Identify which cell holds the provided text, then report its [X, Y] central coordinate. 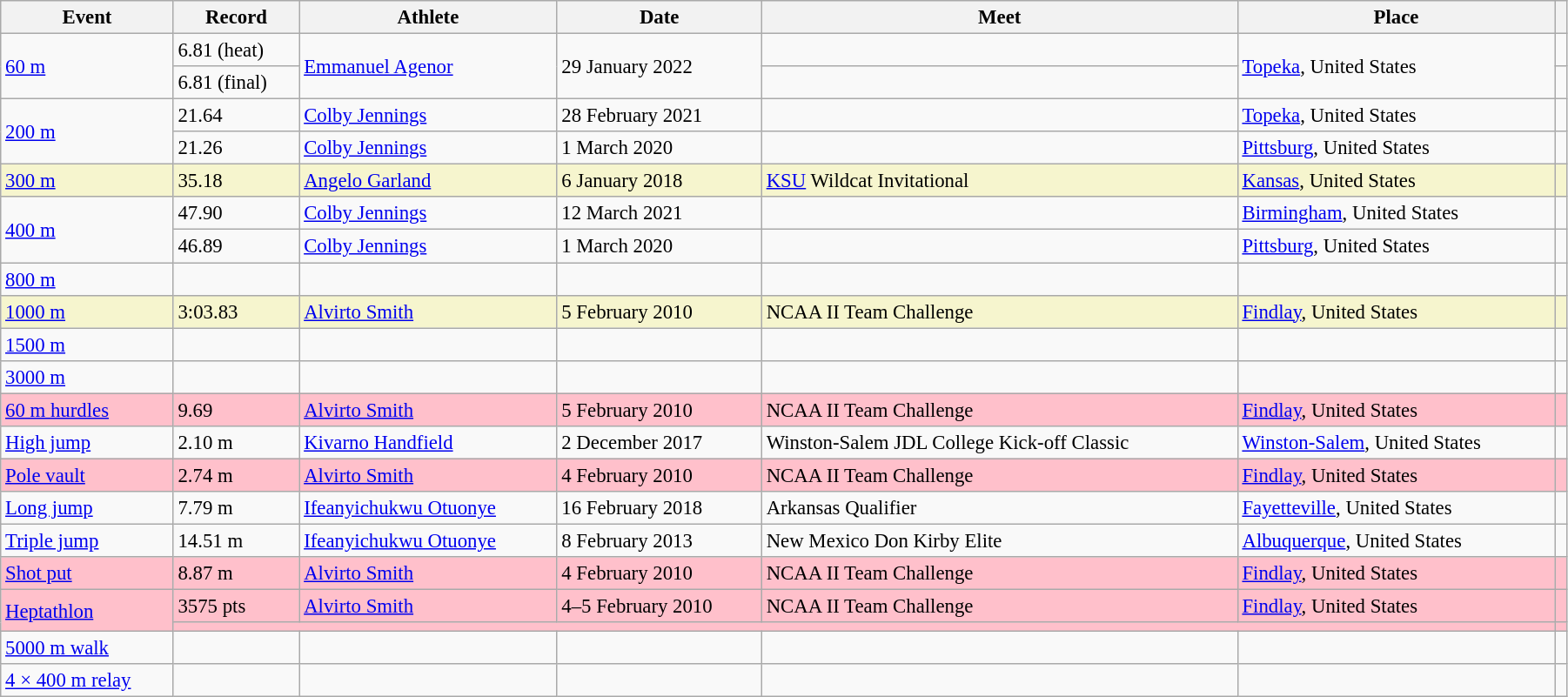
5000 m walk [87, 648]
2.74 m [237, 475]
300 m [87, 181]
47.90 [237, 213]
Winston-Salem JDL College Kick-off Classic [999, 443]
Shot put [87, 573]
6 January 2018 [660, 181]
60 m [87, 66]
1500 m [87, 345]
200 m [87, 132]
46.89 [237, 246]
6.81 (final) [237, 83]
4–5 February 2010 [660, 607]
7.79 m [237, 508]
Heptathlon [87, 611]
29 January 2022 [660, 66]
Place [1396, 17]
1000 m [87, 312]
Birmingham, United States [1396, 213]
3000 m [87, 377]
28 February 2021 [660, 116]
Pole vault [87, 475]
3575 pts [237, 607]
9.69 [237, 410]
8.87 m [237, 573]
2 December 2017 [660, 443]
Long jump [87, 508]
Emmanuel Agenor [428, 66]
Triple jump [87, 540]
35.18 [237, 181]
Angelo Garland [428, 181]
Event [87, 17]
16 February 2018 [660, 508]
Record [237, 17]
60 m hurdles [87, 410]
Albuquerque, United States [1396, 540]
2.10 m [237, 443]
400 m [87, 230]
21.26 [237, 148]
3:03.83 [237, 312]
4 × 400 m relay [87, 680]
High jump [87, 443]
Fayetteville, United States [1396, 508]
New Mexico Don Kirby Elite [999, 540]
Arkansas Qualifier [999, 508]
21.64 [237, 116]
8 February 2013 [660, 540]
Date [660, 17]
800 m [87, 279]
Meet [999, 17]
12 March 2021 [660, 213]
Winston-Salem, United States [1396, 443]
Kivarno Handfield [428, 443]
Kansas, United States [1396, 181]
KSU Wildcat Invitational [999, 181]
14.51 m [237, 540]
Athlete [428, 17]
6.81 (heat) [237, 50]
